Output the (X, Y) coordinate of the center of the cell containing the given text.  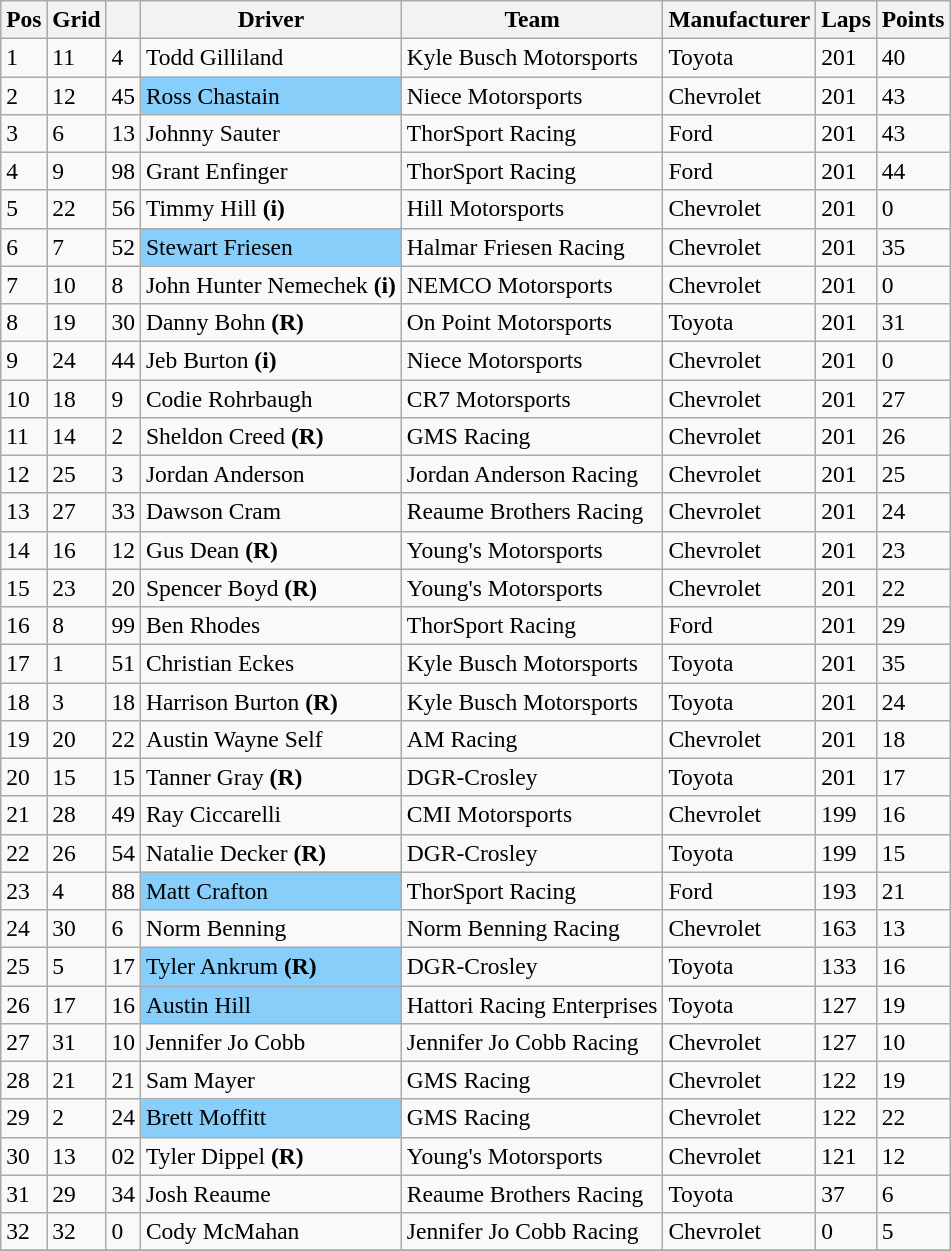
Tanner Gray (R) (270, 777)
Harrison Burton (R) (270, 701)
Pos (24, 19)
Grant Enfinger (270, 171)
98 (123, 171)
Manufacturer (740, 19)
45 (123, 95)
On Point Motorsports (532, 322)
52 (123, 247)
John Hunter Nemechek (i) (270, 285)
Jordan Anderson Racing (532, 474)
Todd Gilliland (270, 57)
Norm Benning Racing (532, 928)
Norm Benning (270, 928)
Hill Motorsports (532, 209)
Spencer Boyd (R) (270, 588)
Sam Mayer (270, 1080)
193 (846, 891)
Jordan Anderson (270, 474)
Dawson Cram (270, 512)
Josh Reaume (270, 1194)
Hattori Racing Enterprises (532, 1004)
Ben Rhodes (270, 625)
Points (913, 19)
Laps (846, 19)
Jeb Burton (i) (270, 360)
51 (123, 663)
Timmy Hill (i) (270, 209)
Austin Hill (270, 1004)
Ray Ciccarelli (270, 815)
56 (123, 209)
Austin Wayne Self (270, 739)
49 (123, 815)
121 (846, 1156)
Stewart Friesen (270, 247)
CMI Motorsports (532, 815)
Driver (270, 19)
Christian Eckes (270, 663)
Jennifer Jo Cobb (270, 1042)
40 (913, 57)
Codie Rohrbaugh (270, 398)
Gus Dean (R) (270, 550)
133 (846, 966)
Matt Crafton (270, 891)
Brett Moffitt (270, 1118)
99 (123, 625)
Cody McMahan (270, 1231)
33 (123, 512)
Tyler Ankrum (R) (270, 966)
Ross Chastain (270, 95)
Natalie Decker (R) (270, 853)
02 (123, 1156)
CR7 Motorsports (532, 398)
37 (846, 1194)
Tyler Dippel (R) (270, 1156)
Sheldon Creed (R) (270, 436)
163 (846, 928)
88 (123, 891)
54 (123, 853)
Team (532, 19)
34 (123, 1194)
Danny Bohn (R) (270, 322)
Halmar Friesen Racing (532, 247)
Grid (76, 19)
AM Racing (532, 739)
NEMCO Motorsports (532, 285)
Johnny Sauter (270, 133)
